From the cell containing the given text, extract its center point as (X, Y) coordinate. 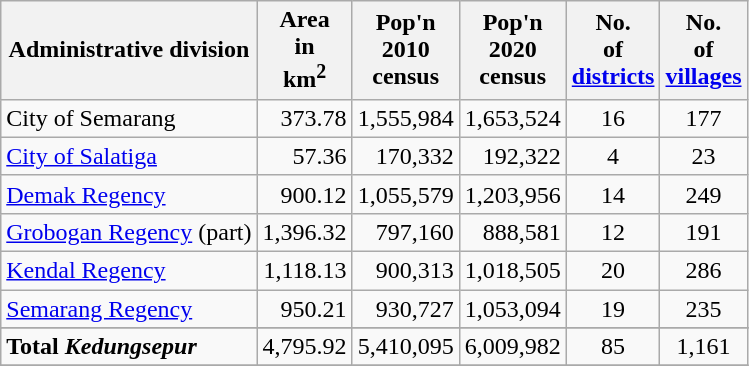
1,018,505 (512, 271)
1,555,984 (406, 118)
900,313 (406, 271)
Total Kedungsepur (129, 347)
373.78 (304, 118)
888,581 (512, 232)
Semarang Regency (129, 309)
1,053,094 (512, 309)
191 (704, 232)
1,396.32 (304, 232)
249 (704, 194)
Demak Regency (129, 194)
5,410,095 (406, 347)
Area inkm2 (304, 50)
City of Salatiga (129, 156)
No. of villages (704, 50)
177 (704, 118)
Administrative division (129, 50)
1,203,956 (512, 194)
950.21 (304, 309)
900.12 (304, 194)
6,009,982 (512, 347)
City of Semarang (129, 118)
20 (613, 271)
14 (613, 194)
Pop'n2010census (406, 50)
57.36 (304, 156)
930,727 (406, 309)
1,653,524 (512, 118)
192,322 (512, 156)
Grobogan Regency (part) (129, 232)
19 (613, 309)
286 (704, 271)
170,332 (406, 156)
797,160 (406, 232)
Pop'n2020census (512, 50)
85 (613, 347)
4,795.92 (304, 347)
No. of districts (613, 50)
1,055,579 (406, 194)
235 (704, 309)
23 (704, 156)
1,118.13 (304, 271)
Kendal Regency (129, 271)
4 (613, 156)
12 (613, 232)
1,161 (704, 347)
16 (613, 118)
